Pinpoint the cell where the given text exists, returning its (x, y) midpoint coordinate. 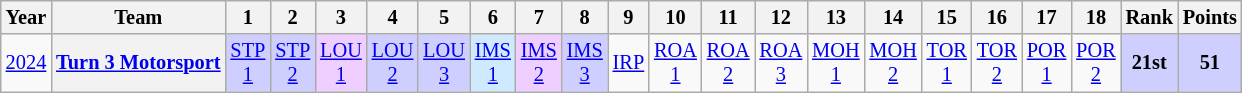
18 (1096, 17)
MOH2 (892, 63)
51 (1210, 63)
TOR2 (997, 63)
STP2 (292, 63)
21st (1150, 63)
LOU3 (444, 63)
10 (676, 17)
ROA3 (780, 63)
Points (1210, 17)
Year (26, 17)
ROA2 (728, 63)
IMS1 (493, 63)
LOU2 (393, 63)
4 (393, 17)
3 (341, 17)
Turn 3 Motorsport (138, 63)
2 (292, 17)
9 (628, 17)
ROA1 (676, 63)
11 (728, 17)
MOH1 (836, 63)
LOU1 (341, 63)
6 (493, 17)
13 (836, 17)
TOR1 (947, 63)
15 (947, 17)
IRP (628, 63)
8 (585, 17)
14 (892, 17)
17 (1046, 17)
16 (997, 17)
7 (539, 17)
POR1 (1046, 63)
5 (444, 17)
12 (780, 17)
Rank (1150, 17)
STP1 (248, 63)
1 (248, 17)
Team (138, 17)
2024 (26, 63)
IMS3 (585, 63)
IMS2 (539, 63)
POR2 (1096, 63)
